From the cell containing the given text, extract its center point as (X, Y) coordinate. 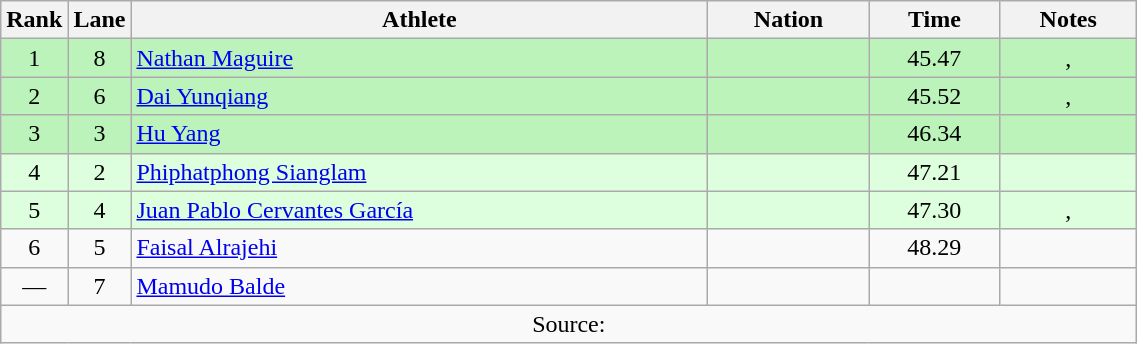
7 (100, 286)
Hu Yang (420, 134)
Notes (1068, 20)
Time (934, 20)
Source: (569, 324)
Lane (100, 20)
8 (100, 58)
Mamudo Balde (420, 286)
48.29 (934, 248)
Juan Pablo Cervantes García (420, 210)
— (34, 286)
47.30 (934, 210)
46.34 (934, 134)
Phiphatphong Sianglam (420, 172)
Nathan Maguire (420, 58)
Rank (34, 20)
Dai Yunqiang (420, 96)
47.21 (934, 172)
45.52 (934, 96)
Athlete (420, 20)
Nation (788, 20)
Faisal Alrajehi (420, 248)
45.47 (934, 58)
1 (34, 58)
